Return the (x, y) coordinate for the center point of the cell that contains the specified text.  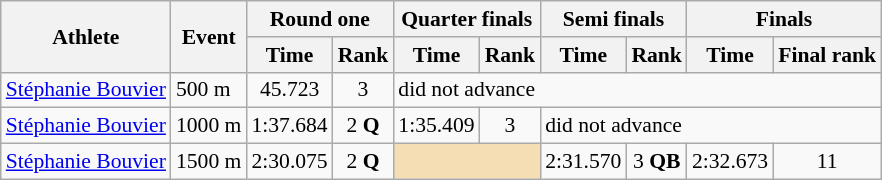
1000 m (208, 126)
Event (208, 36)
Round one (320, 19)
2:32.673 (730, 162)
1:35.409 (436, 126)
1500 m (208, 162)
1:37.684 (289, 126)
3 QB (656, 162)
11 (827, 162)
Quarter finals (466, 19)
2:31.570 (583, 162)
500 m (208, 90)
45.723 (289, 90)
2:30.075 (289, 162)
Finals (784, 19)
Athlete (86, 36)
Semi finals (614, 19)
Final rank (827, 55)
